Determine the [X, Y] coordinate at the center of the cell enclosing the given text.  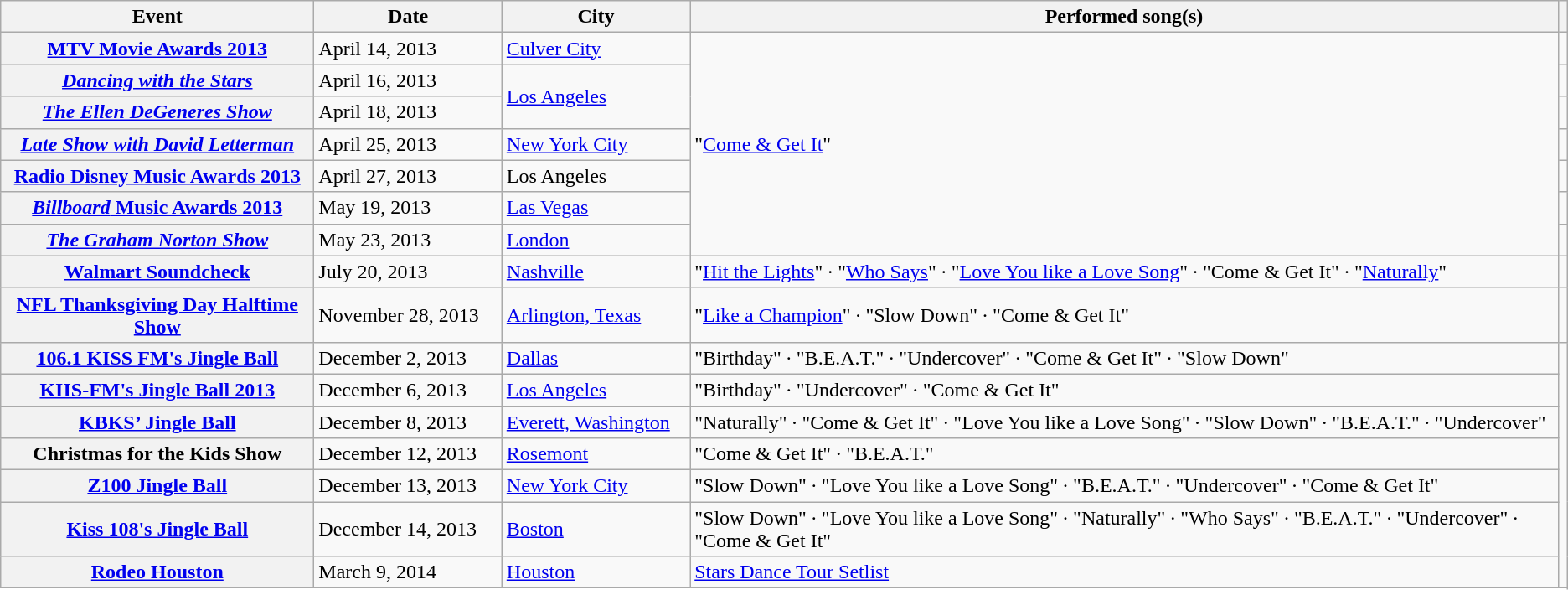
May 19, 2013 [408, 208]
Dallas [596, 358]
Dancing with the Stars [157, 80]
Billboard Music Awards 2013 [157, 208]
December 2, 2013 [408, 358]
Houston [596, 572]
KIIS-FM's Jingle Ball 2013 [157, 390]
December 14, 2013 [408, 530]
KBKS’ Jingle Ball [157, 422]
"Birthday" · "Undercover" · "Come & Get It" [1124, 390]
"Slow Down" · "Love You like a Love Song" · "Naturally" · "Who Says" · "B.E.A.T." · "Undercover" · "Come & Get It" [1124, 530]
Radio Disney Music Awards 2013 [157, 176]
Date [408, 17]
"Come & Get It" · "B.E.A.T." [1124, 454]
Nashville [596, 272]
July 20, 2013 [408, 272]
April 18, 2013 [408, 112]
April 27, 2013 [408, 176]
"Come & Get It" [1124, 144]
Las Vegas [596, 208]
Culver City [596, 49]
December 12, 2013 [408, 454]
NFL Thanksgiving Day Halftime Show [157, 315]
London [596, 240]
Walmart Soundcheck [157, 272]
April 14, 2013 [408, 49]
March 9, 2014 [408, 572]
106.1 KISS FM's Jingle Ball [157, 358]
MTV Movie Awards 2013 [157, 49]
Everett, Washington [596, 422]
"Like a Champion" · "Slow Down" · "Come & Get It" [1124, 315]
City [596, 17]
"Birthday" · "B.E.A.T." · "Undercover" · "Come & Get It" · "Slow Down" [1124, 358]
The Ellen DeGeneres Show [157, 112]
Performed song(s) [1124, 17]
Z100 Jingle Ball [157, 486]
Stars Dance Tour Setlist [1124, 572]
December 13, 2013 [408, 486]
Kiss 108's Jingle Ball [157, 530]
December 6, 2013 [408, 390]
Late Show with David Letterman [157, 144]
"Naturally" · "Come & Get It" · "Love You like a Love Song" · "Slow Down" · "B.E.A.T." · "Undercover" [1124, 422]
Rosemont [596, 454]
May 23, 2013 [408, 240]
November 28, 2013 [408, 315]
April 16, 2013 [408, 80]
Christmas for the Kids Show [157, 454]
April 25, 2013 [408, 144]
Arlington, Texas [596, 315]
December 8, 2013 [408, 422]
Boston [596, 530]
"Slow Down" · "Love You like a Love Song" · "B.E.A.T." · "Undercover" · "Come & Get It" [1124, 486]
Event [157, 17]
The Graham Norton Show [157, 240]
Rodeo Houston [157, 572]
"Hit the Lights" · "Who Says" · "Love You like a Love Song" · "Come & Get It" · "Naturally" [1124, 272]
